Determine the (X, Y) coordinate at the center of the cell enclosing the given text.  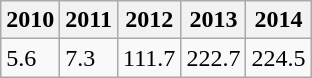
2011 (89, 20)
2013 (214, 20)
2012 (150, 20)
2014 (278, 20)
2010 (30, 20)
222.7 (214, 58)
5.6 (30, 58)
7.3 (89, 58)
111.7 (150, 58)
224.5 (278, 58)
